Detect which cell encompasses the target text, then output its (x, y) center coordinate. 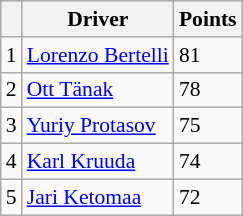
Jari Ketomaa (98, 197)
75 (208, 126)
Points (208, 19)
Karl Kruuda (98, 162)
78 (208, 90)
74 (208, 162)
Driver (98, 19)
4 (12, 162)
81 (208, 55)
Yuriy Protasov (98, 126)
72 (208, 197)
3 (12, 126)
2 (12, 90)
Lorenzo Bertelli (98, 55)
5 (12, 197)
1 (12, 55)
Ott Tänak (98, 90)
